Return (X, Y) of the center of cell containing provided text 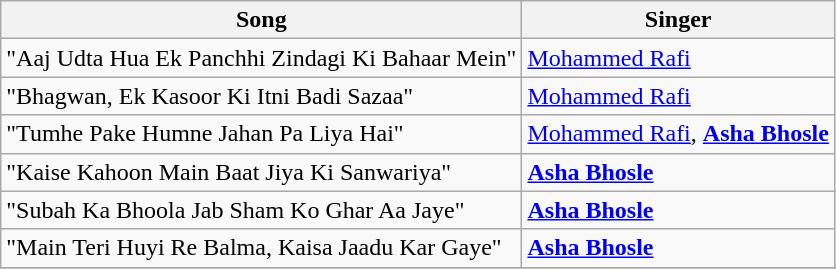
Song (262, 20)
"Bhagwan, Ek Kasoor Ki Itni Badi Sazaa" (262, 96)
"Kaise Kahoon Main Baat Jiya Ki Sanwariya" (262, 172)
"Subah Ka Bhoola Jab Sham Ko Ghar Aa Jaye" (262, 210)
"Aaj Udta Hua Ek Panchhi Zindagi Ki Bahaar Mein" (262, 58)
"Main Teri Huyi Re Balma, Kaisa Jaadu Kar Gaye" (262, 248)
Singer (678, 20)
Mohammed Rafi, Asha Bhosle (678, 134)
"Tumhe Pake Humne Jahan Pa Liya Hai" (262, 134)
